From the cell containing the given text, extract its center point as [x, y] coordinate. 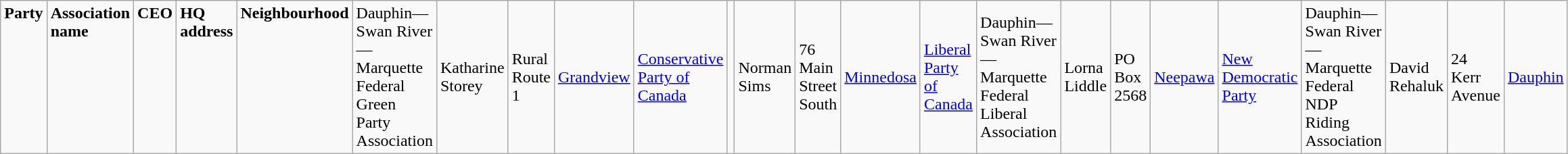
Dauphin [1536, 77]
Dauphin—Swan River—Marquette Federal Liberal Association [1019, 77]
76 Main Street South [818, 77]
Neighbourhood [295, 77]
Grandview [594, 77]
Dauphin—Swan River—Marquette Federal Green Party Association [394, 77]
Liberal Party of Canada [948, 77]
PO Box 2568 [1131, 77]
Minnedosa [881, 77]
Rural Route 1 [531, 77]
Katharine Storey [472, 77]
24 Kerr Avenue [1475, 77]
HQ address [207, 77]
Lorna Liddle [1086, 77]
New Democratic Party [1260, 77]
David Rehaluk [1416, 77]
Dauphin—Swan River—Marquette Federal NDP Riding Association [1343, 77]
CEO [156, 77]
Neepawa [1184, 77]
Norman Sims [765, 77]
Party [24, 77]
Association name [90, 77]
Conservative Party of Canada [681, 77]
